Extract the (x, y) coordinate from the center of the cell holding the provided text.  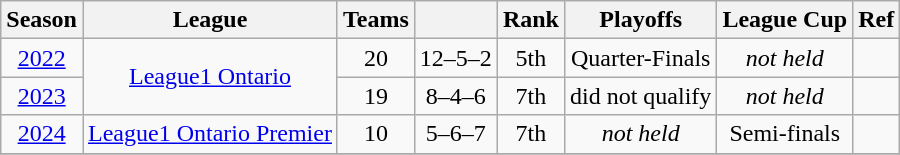
Quarter-Finals (640, 58)
Rank (530, 20)
League1 Ontario (210, 77)
5th (530, 58)
Ref (876, 20)
10 (376, 134)
2023 (42, 96)
19 (376, 96)
League1 Ontario Premier (210, 134)
2024 (42, 134)
Teams (376, 20)
League Cup (785, 20)
Season (42, 20)
8–4–6 (456, 96)
Semi-finals (785, 134)
20 (376, 58)
League (210, 20)
12–5–2 (456, 58)
did not qualify (640, 96)
Playoffs (640, 20)
5–6–7 (456, 134)
2022 (42, 58)
